Determine the [x, y] coordinate at the center of the cell enclosing the given text.  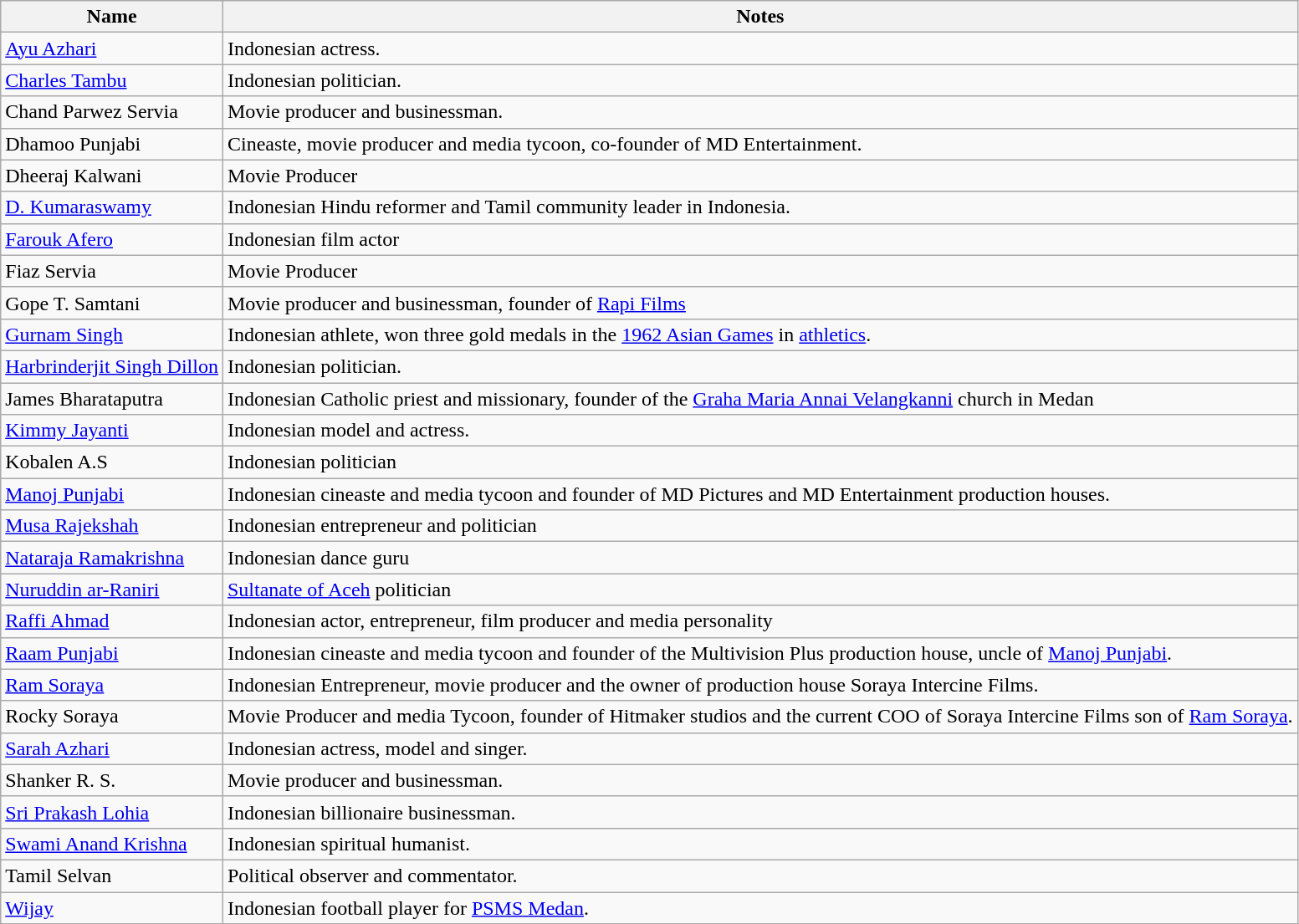
D. Kumaraswamy [112, 207]
Indonesian spiritual humanist. [759, 844]
Indonesian film actor [759, 239]
Indonesian Entrepreneur, movie producer and the owner of production house Soraya Intercine Films. [759, 685]
Fiaz Servia [112, 271]
Indonesian dance guru [759, 558]
Nataraja Ramakrishna [112, 558]
Indonesian athlete, won three gold medals in the 1962 Asian Games in athletics. [759, 334]
Dheeraj Kalwani [112, 176]
Nuruddin ar-Raniri [112, 590]
Harbrinderjit Singh Dillon [112, 366]
Sarah Azhari [112, 748]
Ram Soraya [112, 685]
Indonesian politician [759, 462]
Name [112, 17]
Gope T. Samtani [112, 303]
Kobalen A.S [112, 462]
Notes [759, 17]
Movie producer and businessman, founder of Rapi Films [759, 303]
Charles Tambu [112, 80]
Rocky Soraya [112, 717]
Indonesian Hindu reformer and Tamil community leader in Indonesia. [759, 207]
Kimmy Jayanti [112, 431]
Indonesian actor, entrepreneur, film producer and media personality [759, 621]
Raam Punjabi [112, 653]
Swami Anand Krishna [112, 844]
Indonesian football player for PSMS Medan. [759, 907]
Tamil Selvan [112, 876]
Dhamoo Punjabi [112, 144]
Cineaste, movie producer and media tycoon, co-founder of MD Entertainment. [759, 144]
Sultanate of Aceh politician [759, 590]
Indonesian model and actress. [759, 431]
Indonesian actress. [759, 48]
Sri Prakash Lohia [112, 812]
Manoj Punjabi [112, 494]
Raffi Ahmad [112, 621]
Political observer and commentator. [759, 876]
Indonesian Catholic priest and missionary, founder of the Graha Maria Annai Velangkanni church in Medan [759, 399]
Indonesian entrepreneur and politician [759, 526]
Shanker R. S. [112, 780]
James Bharataputra [112, 399]
Movie Producer and media Tycoon, founder of Hitmaker studios and the current COO of Soraya Intercine Films son of Ram Soraya. [759, 717]
Indonesian billionaire businessman. [759, 812]
Wijay [112, 907]
Chand Parwez Servia [112, 112]
Musa Rajekshah [112, 526]
Ayu Azhari [112, 48]
Indonesian cineaste and media tycoon and founder of the Multivision Plus production house, uncle of Manoj Punjabi. [759, 653]
Farouk Afero [112, 239]
Indonesian cineaste and media tycoon and founder of MD Pictures and MD Entertainment production houses. [759, 494]
Gurnam Singh [112, 334]
Indonesian actress, model and singer. [759, 748]
